For the text-containing cell, return its midpoint in [X, Y] coordinate format. 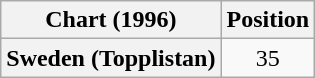
Position [268, 20]
35 [268, 58]
Sweden (Topplistan) [111, 58]
Chart (1996) [111, 20]
